Detect which cell encompasses the target text, then output its [X, Y] center coordinate. 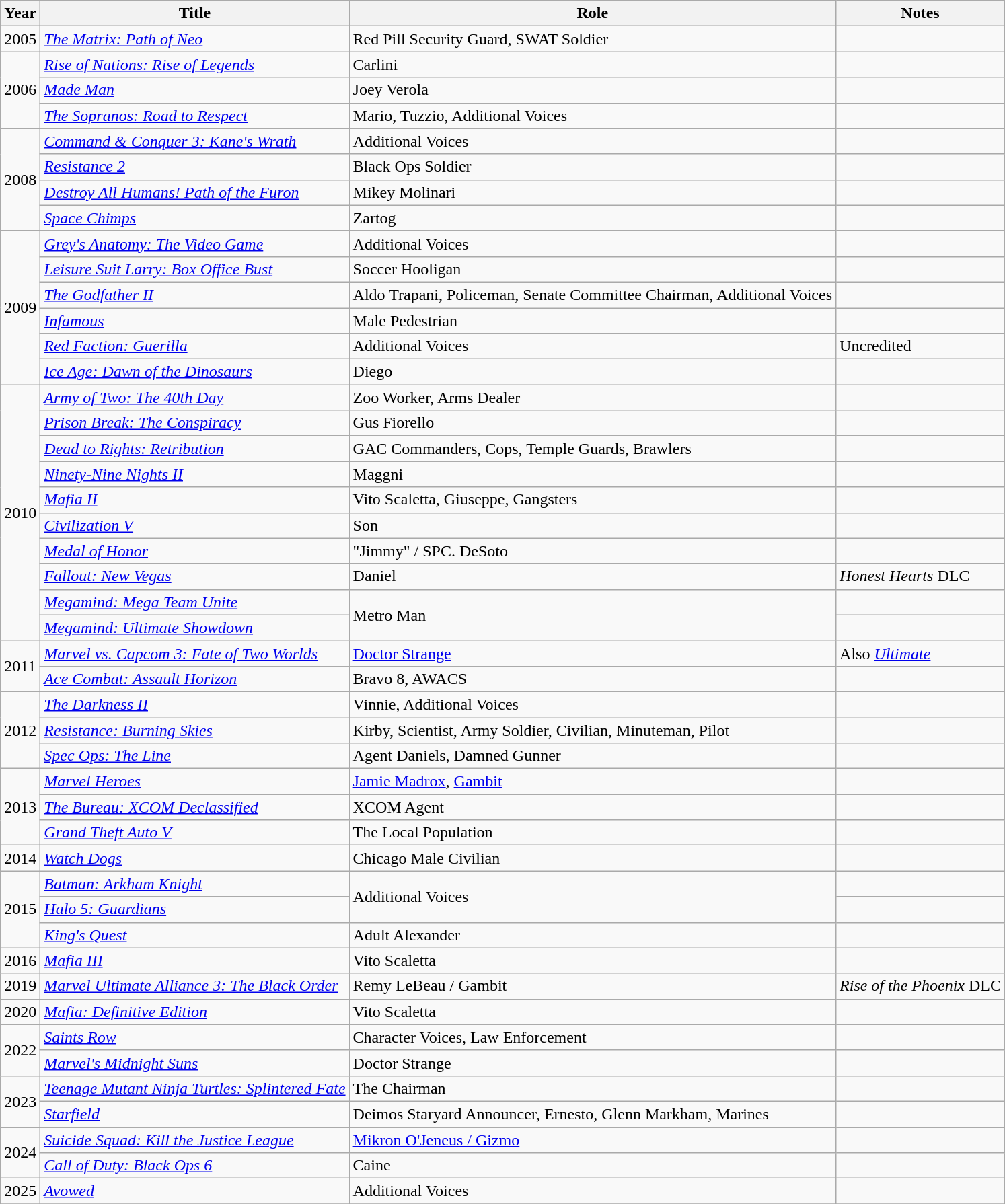
Year [20, 13]
Saints Row [195, 1037]
2020 [20, 1012]
Call of Duty: Black Ops 6 [195, 1166]
2019 [20, 986]
Title [195, 13]
Infamous [195, 321]
Watch Dogs [195, 858]
Vinnie, Additional Voices [592, 704]
Gus Fiorello [592, 423]
Joey Verola [592, 90]
Space Chimps [195, 218]
Agent Daniels, Damned Gunner [592, 756]
Civilization V [195, 525]
The Godfather II [195, 295]
Fallout: New Vegas [195, 576]
Grand Theft Auto V [195, 833]
Avowed [195, 1191]
Zartog [592, 218]
Marvel vs. Capcom 3: Fate of Two Worlds [195, 653]
2022 [20, 1050]
Resistance 2 [195, 167]
Resistance: Burning Skies [195, 730]
2005 [20, 39]
2009 [20, 307]
Halo 5: Guardians [195, 909]
Chicago Male Civilian [592, 858]
Marvel Ultimate Alliance 3: The Black Order [195, 986]
Caine [592, 1166]
Red Pill Security Guard, SWAT Soldier [592, 39]
Rise of Nations: Rise of Legends [195, 65]
GAC Commanders, Cops, Temple Guards, Brawlers [592, 449]
Ninety-Nine Nights II [195, 474]
The Local Population [592, 833]
Zoo Worker, Arms Dealer [592, 398]
2023 [20, 1101]
Mikron O'Jeneus / Gizmo [592, 1140]
Army of Two: The 40th Day [195, 398]
Black Ops Soldier [592, 167]
Vito Scaletta, Giuseppe, Gangsters [592, 500]
2015 [20, 909]
Marvel Heroes [195, 782]
2011 [20, 666]
Suicide Squad: Kill the Justice League [195, 1140]
The Darkness II [195, 704]
Male Pedestrian [592, 321]
Starfield [195, 1114]
Megamind: Mega Team Unite [195, 602]
Role [592, 13]
Spec Ops: The Line [195, 756]
Carlini [592, 65]
Remy LeBeau / Gambit [592, 986]
Jamie Madrox, Gambit [592, 782]
2016 [20, 961]
2012 [20, 730]
The Sopranos: Road to Respect [195, 116]
"Jimmy" / SPC. DeSoto [592, 551]
Marvel's Midnight Suns [195, 1063]
Diego [592, 372]
Daniel [592, 576]
King's Quest [195, 935]
Red Faction: Guerilla [195, 346]
Mario, Tuzzio, Additional Voices [592, 116]
2006 [20, 90]
Megamind: Ultimate Showdown [195, 628]
Adult Alexander [592, 935]
Character Voices, Law Enforcement [592, 1037]
Deimos Staryard Announcer, Ernesto, Glenn Markham, Marines [592, 1114]
Grey's Anatomy: The Video Game [195, 243]
Notes [920, 13]
2013 [20, 807]
Also Ultimate [920, 653]
The Matrix: Path of Neo [195, 39]
The Bureau: XCOM Declassified [195, 807]
Metro Man [592, 615]
Rise of the Phoenix DLC [920, 986]
Mafia: Definitive Edition [195, 1012]
Medal of Honor [195, 551]
Aldo Trapani, Policeman, Senate Committee Chairman, Additional Voices [592, 295]
2014 [20, 858]
Ice Age: Dawn of the Dinosaurs [195, 372]
2010 [20, 513]
Maggni [592, 474]
Command & Conquer 3: Kane's Wrath [195, 141]
The Chairman [592, 1088]
XCOM Agent [592, 807]
Honest Hearts DLC [920, 576]
Uncredited [920, 346]
Mafia II [195, 500]
Bravo 8, AWACS [592, 679]
Mikey Molinari [592, 192]
Kirby, Scientist, Army Soldier, Civilian, Minuteman, Pilot [592, 730]
Made Man [195, 90]
Teenage Mutant Ninja Turtles: Splintered Fate [195, 1088]
Ace Combat: Assault Horizon [195, 679]
Destroy All Humans! Path of the Furon [195, 192]
Batman: Arkham Knight [195, 884]
Soccer Hooligan [592, 269]
2025 [20, 1191]
Mafia III [195, 961]
2024 [20, 1153]
Leisure Suit Larry: Box Office Bust [195, 269]
Prison Break: The Conspiracy [195, 423]
Son [592, 525]
Dead to Rights: Retribution [195, 449]
2008 [20, 180]
